Find where the given text appears and provide that cell's center as [X, Y] coordinate. 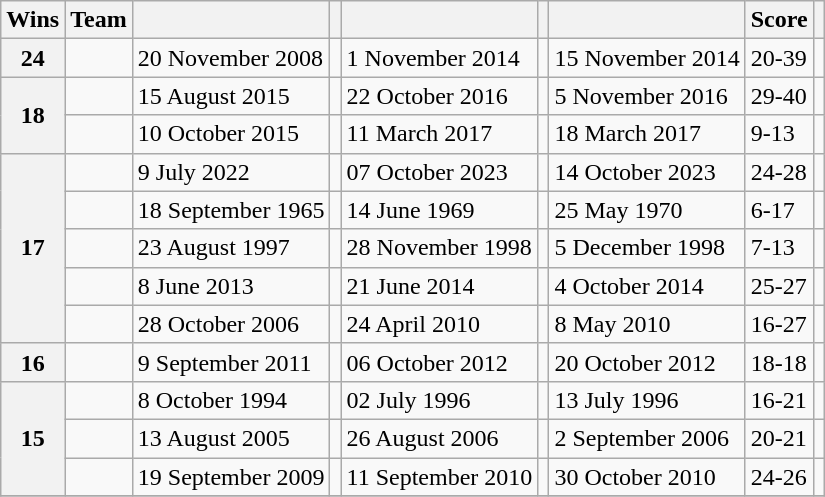
15 November 2014 [647, 58]
28 November 1998 [440, 248]
11 March 2017 [440, 134]
11 September 2010 [440, 477]
25 May 1970 [647, 210]
15 [33, 438]
2 September 2006 [647, 438]
17 [33, 248]
13 July 1996 [647, 400]
9 September 2011 [231, 362]
Team [99, 20]
07 October 2023 [440, 172]
9-13 [779, 134]
8 October 1994 [231, 400]
26 August 2006 [440, 438]
24 [33, 58]
9 July 2022 [231, 172]
28 October 2006 [231, 324]
20-21 [779, 438]
18 March 2017 [647, 134]
30 October 2010 [647, 477]
02 July 1996 [440, 400]
20 November 2008 [231, 58]
Wins [33, 20]
18 September 1965 [231, 210]
1 November 2014 [440, 58]
14 October 2023 [647, 172]
19 September 2009 [231, 477]
Score [779, 20]
4 October 2014 [647, 286]
18 [33, 115]
16-21 [779, 400]
6-17 [779, 210]
25-27 [779, 286]
24-28 [779, 172]
7-13 [779, 248]
20 October 2012 [647, 362]
24-26 [779, 477]
24 April 2010 [440, 324]
13 August 2005 [231, 438]
5 November 2016 [647, 96]
22 October 2016 [440, 96]
06 October 2012 [440, 362]
20-39 [779, 58]
29-40 [779, 96]
14 June 1969 [440, 210]
23 August 1997 [231, 248]
16 [33, 362]
8 June 2013 [231, 286]
10 October 2015 [231, 134]
18-18 [779, 362]
16-27 [779, 324]
8 May 2010 [647, 324]
15 August 2015 [231, 96]
5 December 1998 [647, 248]
21 June 2014 [440, 286]
